Identify which cell holds the provided text, then report its [x, y] central coordinate. 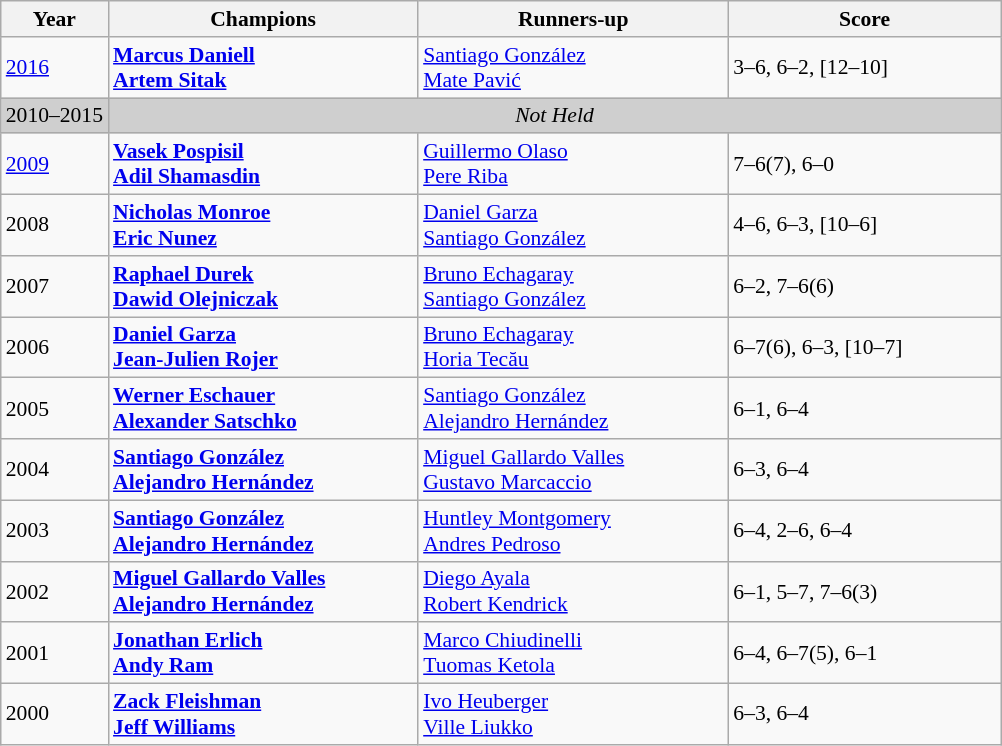
2004 [54, 470]
Daniel Garza Santiago González [573, 226]
Ivo Heuberger Ville Liukko [573, 714]
Nicholas Monroe Eric Nunez [263, 226]
Bruno Echagaray Horia Tecău [573, 348]
2009 [54, 164]
6–2, 7–6(6) [864, 286]
Jonathan Erlich Andy Ram [263, 654]
Miguel Gallardo Valles Gustavo Marcaccio [573, 470]
2001 [54, 654]
Vasek Pospisil Adil Shamasdin [263, 164]
6–7(6), 6–3, [10–7] [864, 348]
Miguel Gallardo Valles Alejandro Hernández [263, 592]
Daniel Garza Jean-Julien Rojer [263, 348]
Guillermo Olaso Pere Riba [573, 164]
2007 [54, 286]
Not Held [554, 116]
Year [54, 19]
3–6, 6–2, [12–10] [864, 68]
2002 [54, 592]
Werner Eschauer Alexander Satschko [263, 408]
Marco Chiudinelli Tuomas Ketola [573, 654]
Bruno Echagaray Santiago González [573, 286]
6–4, 6–7(5), 6–1 [864, 654]
Zack Fleishman Jeff Williams [263, 714]
2010–2015 [54, 116]
6–1, 5–7, 7–6(3) [864, 592]
Raphael Durek Dawid Olejniczak [263, 286]
Champions [263, 19]
2003 [54, 530]
2016 [54, 68]
4–6, 6–3, [10–6] [864, 226]
6–4, 2–6, 6–4 [864, 530]
2008 [54, 226]
2000 [54, 714]
Marcus Daniell Artem Sitak [263, 68]
7–6(7), 6–0 [864, 164]
6–1, 6–4 [864, 408]
2006 [54, 348]
Huntley Montgomery Andres Pedroso [573, 530]
Diego Ayala Robert Kendrick [573, 592]
Score [864, 19]
2005 [54, 408]
Runners-up [573, 19]
Santiago González Mate Pavić [573, 68]
